Return the (X, Y) coordinate for the center point of the cell that contains the specified text.  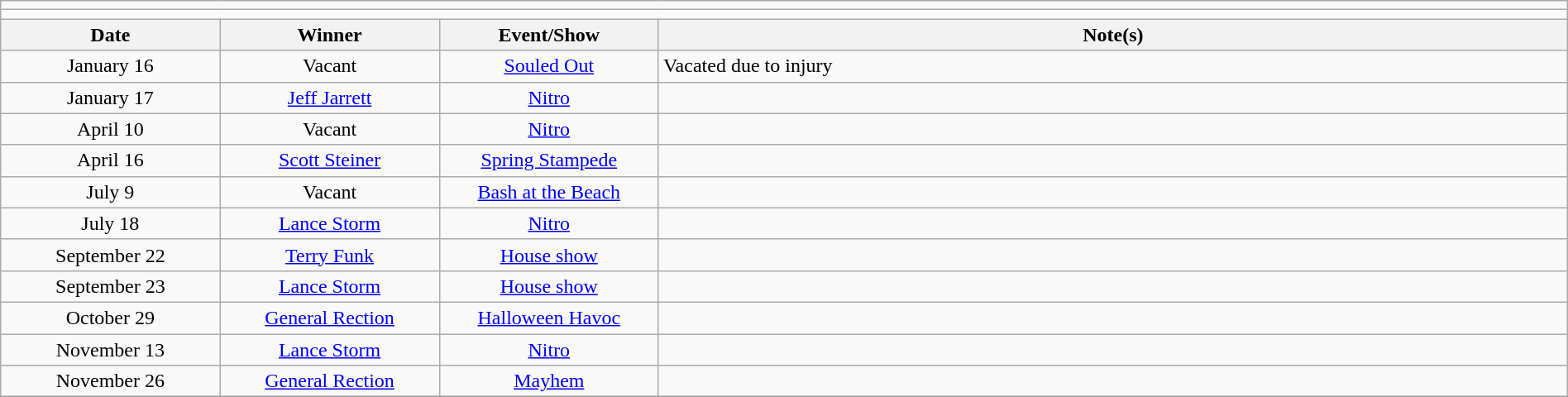
October 29 (111, 318)
Scott Steiner (329, 160)
April 16 (111, 160)
Mayhem (549, 381)
Event/Show (549, 35)
Note(s) (1113, 35)
Winner (329, 35)
Date (111, 35)
Bash at the Beach (549, 192)
April 10 (111, 129)
Souled Out (549, 66)
January 17 (111, 98)
July 18 (111, 223)
Spring Stampede (549, 160)
September 22 (111, 255)
January 16 (111, 66)
November 13 (111, 350)
Halloween Havoc (549, 318)
July 9 (111, 192)
November 26 (111, 381)
Jeff Jarrett (329, 98)
September 23 (111, 286)
Terry Funk (329, 255)
Vacated due to injury (1113, 66)
